Scan for the cell matching the given text and deliver its (X, Y) coordinate at center. 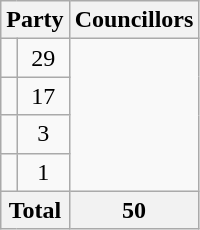
50 (134, 210)
29 (43, 58)
17 (43, 96)
1 (43, 172)
Party (35, 20)
3 (43, 134)
Councillors (134, 20)
Total (35, 210)
